Capture the cell that displays the provided text and extract its (X, Y) central coordinate. 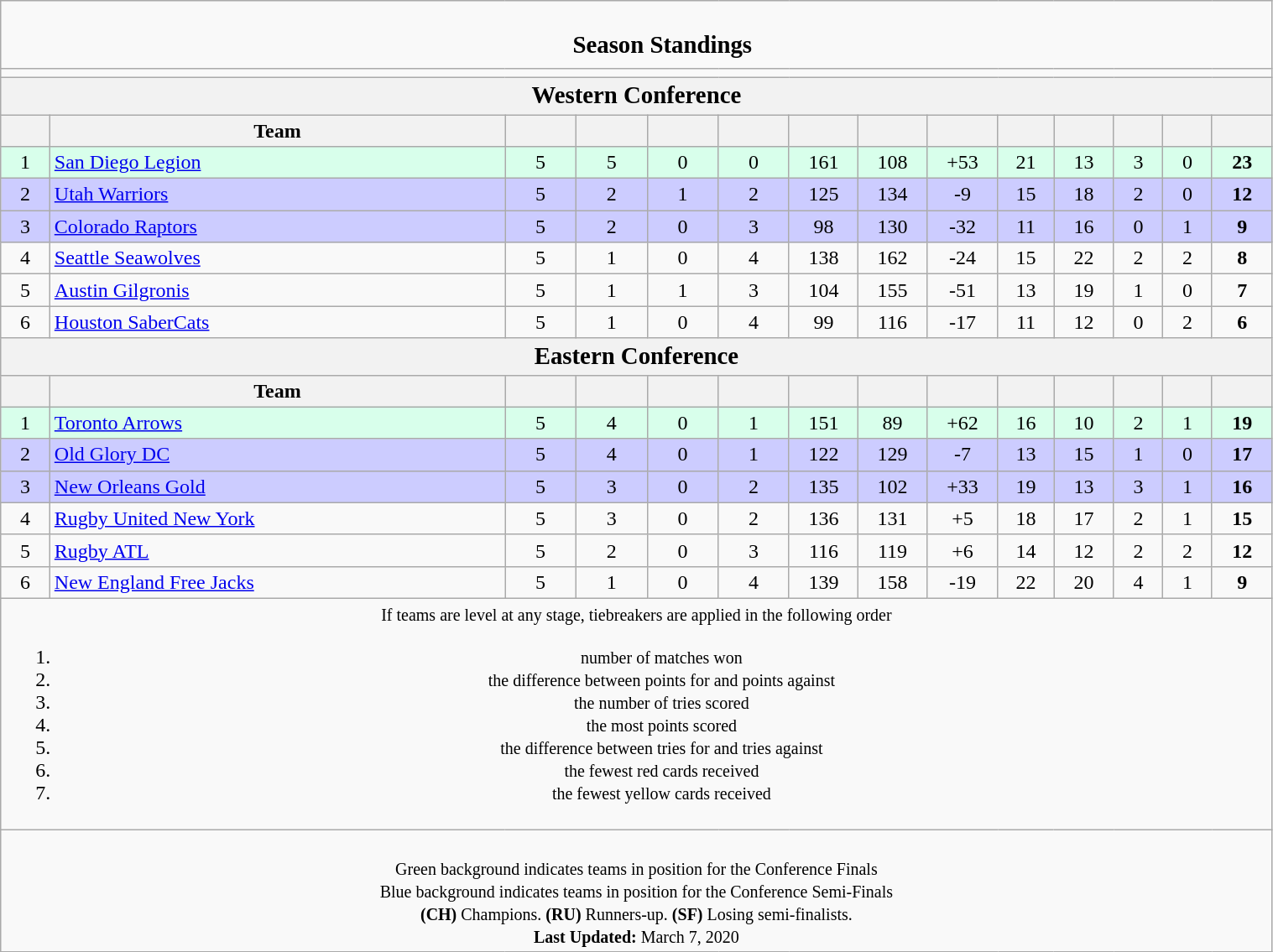
130 (892, 226)
-9 (963, 195)
122 (823, 455)
Western Conference (636, 96)
-51 (963, 290)
20 (1084, 582)
134 (892, 195)
+53 (963, 163)
-24 (963, 258)
131 (892, 518)
-17 (963, 322)
151 (823, 423)
10 (1084, 423)
Colorado Raptors (277, 226)
Seattle Seawolves (277, 258)
New England Free Jacks (277, 582)
119 (892, 550)
+6 (963, 550)
7 (1242, 290)
-19 (963, 582)
+33 (963, 486)
138 (823, 258)
99 (823, 322)
158 (892, 582)
155 (892, 290)
+5 (963, 518)
125 (823, 195)
162 (892, 258)
23 (1242, 163)
Eastern Conference (636, 356)
89 (892, 423)
135 (823, 486)
Austin Gilgronis (277, 290)
New Orleans Gold (277, 486)
Utah Warriors (277, 195)
104 (823, 290)
21 (1025, 163)
98 (823, 226)
San Diego Legion (277, 163)
-32 (963, 226)
14 (1025, 550)
136 (823, 518)
129 (892, 455)
8 (1242, 258)
Toronto Arrows (277, 423)
108 (892, 163)
+62 (963, 423)
Old Glory DC (277, 455)
-7 (963, 455)
139 (823, 582)
Houston SaberCats (277, 322)
Rugby United New York (277, 518)
102 (892, 486)
161 (823, 163)
Rugby ATL (277, 550)
